Capture the cell that displays the provided text and extract its (x, y) central coordinate. 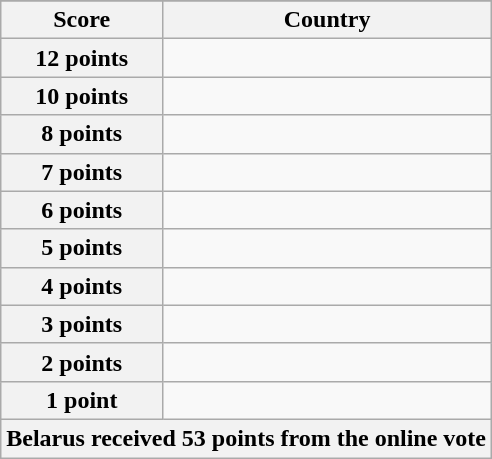
2 points (82, 362)
Score (82, 20)
1 point (82, 400)
5 points (82, 248)
8 points (82, 134)
4 points (82, 286)
3 points (82, 324)
Country (328, 20)
Belarus received 53 points from the online vote (246, 438)
10 points (82, 96)
12 points (82, 58)
6 points (82, 210)
7 points (82, 172)
